Determine the (X, Y) coordinate at the center of the cell enclosing the given text.  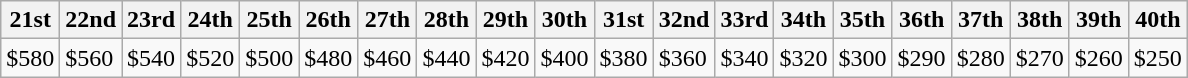
27th (388, 20)
40th (1158, 20)
38th (1040, 20)
37th (980, 20)
$440 (446, 58)
$340 (744, 58)
30th (564, 20)
$320 (804, 58)
32nd (684, 20)
$380 (624, 58)
$480 (328, 58)
$540 (152, 58)
$580 (30, 58)
36th (922, 20)
21st (30, 20)
35th (862, 20)
$520 (210, 58)
$420 (506, 58)
$560 (91, 58)
$360 (684, 58)
$500 (270, 58)
28th (446, 20)
$460 (388, 58)
25th (270, 20)
23rd (152, 20)
$280 (980, 58)
24th (210, 20)
29th (506, 20)
22nd (91, 20)
$250 (1158, 58)
34th (804, 20)
33rd (744, 20)
$270 (1040, 58)
$290 (922, 58)
$300 (862, 58)
$400 (564, 58)
26th (328, 20)
$260 (1098, 58)
31st (624, 20)
39th (1098, 20)
